Detect which cell encompasses the target text, then output its [x, y] center coordinate. 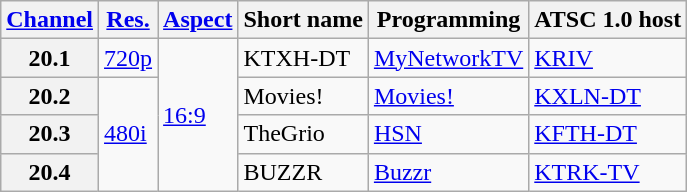
20.3 [50, 134]
20.1 [50, 58]
KTRK-TV [608, 172]
16:9 [198, 115]
BUZZR [303, 172]
480i [128, 134]
TheGrio [303, 134]
MyNetworkTV [448, 58]
Res. [128, 20]
HSN [448, 134]
Buzzr [448, 172]
20.4 [50, 172]
KRIV [608, 58]
Programming [448, 20]
KFTH-DT [608, 134]
KXLN-DT [608, 96]
Short name [303, 20]
720p [128, 58]
Aspect [198, 20]
20.2 [50, 96]
Channel [50, 20]
KTXH-DT [303, 58]
ATSC 1.0 host [608, 20]
